Determine the (x, y) coordinate at the center of the cell enclosing the given text.  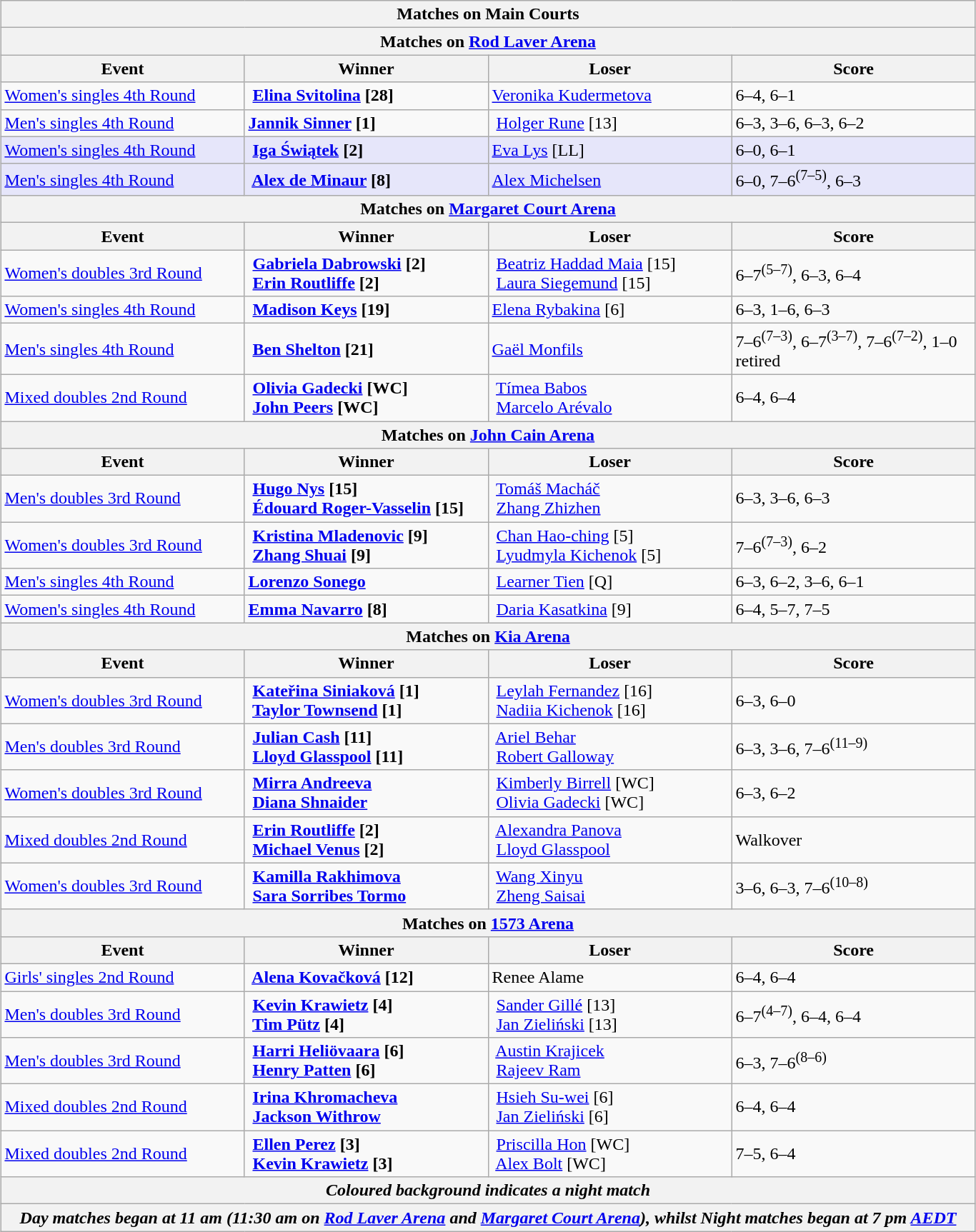
6–4, 5–7, 7–5 (853, 609)
Matches on John Cain Arena (488, 435)
Jannik Sinner [1] (366, 123)
Eva Lys [LL] (610, 150)
Learner Tien [Q] (610, 582)
Austin Krajicek Rajeev Ram (610, 1061)
Kateřina Siniaková [1] Taylor Townsend [1] (366, 700)
Ben Shelton [21] (366, 349)
Hsieh Su-wei [6] Jan Zieliński [6] (610, 1107)
Tomáš Macháč Zhang Zhizhen (610, 499)
Coloured background indicates a night match (488, 1191)
Alex de Minaur [8] (366, 180)
7–6(7–3), 6–2 (853, 546)
Sander Gillé [13] Jan Zieliński [13] (610, 1014)
Kristina Mladenovic [9] Zhang Shuai [9] (366, 546)
Emma Navarro [8] (366, 609)
Ariel Behar Robert Galloway (610, 747)
Renee Alame (610, 977)
Girls' singles 2nd Round (123, 977)
Gabriela Dabrowski [2] Erin Routliffe [2] (366, 273)
Holger Rune [13] (610, 123)
Matches on Main Courts (488, 14)
Irina Khromacheva Jackson Withrow (366, 1107)
6–3, 3–6, 6–3, 6–2 (853, 123)
Tímea Babos Marcelo Arévalo (610, 397)
Matches on Rod Laver Arena (488, 41)
Elina Svitolina [28] (366, 96)
3–6, 6–3, 7–6(10–8) (853, 886)
Matches on 1573 Arena (488, 923)
Alexandra Panova Lloyd Glasspool (610, 840)
Alex Michelsen (610, 180)
Priscilla Hon [WC] Alex Bolt [WC] (610, 1154)
6–3, 6–2 (853, 793)
6–4, 6–1 (853, 96)
Day matches began at 11 am (11:30 am on Rod Laver Arena and Margaret Court Arena), whilst Night matches began at 7 pm AEDT (488, 1218)
Harri Heliövaara [6] Henry Patten [6] (366, 1061)
Matches on Margaret Court Arena (488, 209)
Gaël Monfils (610, 349)
6–3, 6–0 (853, 700)
Mirra Andreeva Diana Shnaider (366, 793)
Kimberly Birrell [WC] Olivia Gadecki [WC] (610, 793)
6–3, 7–6(8–6) (853, 1061)
Kamilla Rakhimova Sara Sorribes Tormo (366, 886)
Hugo Nys [15] Édouard Roger-Vasselin [15] (366, 499)
Julian Cash [11] Lloyd Glasspool [11] (366, 747)
Veronika Kudermetova (610, 96)
7–6(7–3), 6–7(3–7), 7–6(7–2), 1–0 retired (853, 349)
Madison Keys [19] (366, 310)
Olivia Gadecki [WC] John Peers [WC] (366, 397)
7–5, 6–4 (853, 1154)
Lorenzo Sonego (366, 582)
6–0, 6–1 (853, 150)
Wang Xinyu Zheng Saisai (610, 886)
Daria Kasatkina [9] (610, 609)
Ellen Perez [3] Kevin Krawietz [3] (366, 1154)
6–7(5–7), 6–3, 6–4 (853, 273)
6–3, 3–6, 6–3 (853, 499)
6–3, 1–6, 6–3 (853, 310)
6–0, 7–6(7–5), 6–3 (853, 180)
6–3, 6–2, 3–6, 6–1 (853, 582)
6–7(4–7), 6–4, 6–4 (853, 1014)
Kevin Krawietz [4] Tim Pütz [4] (366, 1014)
6–3, 3–6, 7–6(11–9) (853, 747)
Elena Rybakina [6] (610, 310)
Walkover (853, 840)
Leylah Fernandez [16] Nadiia Kichenok [16] (610, 700)
Alena Kovačková [12] (366, 977)
Iga Świątek [2] (366, 150)
Matches on Kia Arena (488, 636)
Beatriz Haddad Maia [15] Laura Siegemund [15] (610, 273)
Chan Hao-ching [5] Lyudmyla Kichenok [5] (610, 546)
Erin Routliffe [2] Michael Venus [2] (366, 840)
